Return (x, y) of the center of cell containing provided text 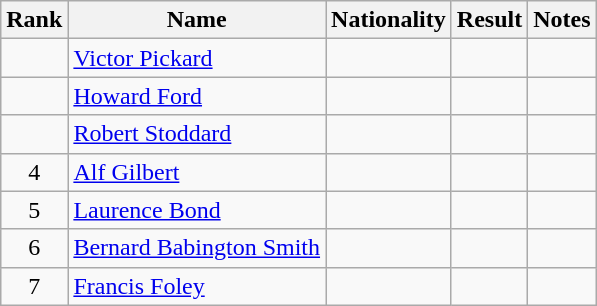
7 (34, 286)
4 (34, 172)
6 (34, 248)
Robert Stoddard (197, 134)
Laurence Bond (197, 210)
Nationality (389, 20)
Alf Gilbert (197, 172)
Notes (562, 20)
Name (197, 20)
5 (34, 210)
Victor Pickard (197, 58)
Howard Ford (197, 96)
Bernard Babington Smith (197, 248)
Result (489, 20)
Francis Foley (197, 286)
Rank (34, 20)
